Provide the [x, y] coordinate of the cell's center where the given text is located.  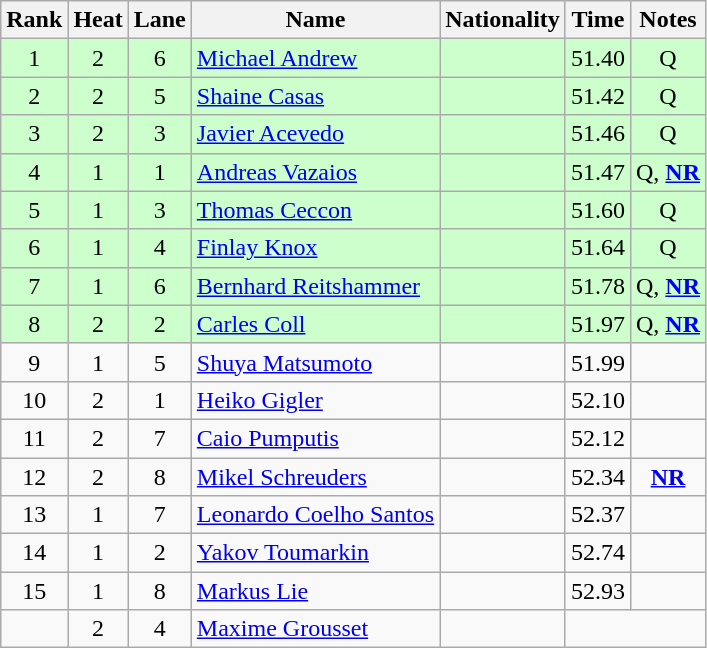
10 [34, 400]
51.42 [598, 96]
51.64 [598, 248]
13 [34, 515]
51.99 [598, 362]
Rank [34, 20]
Michael Andrew [315, 58]
Markus Lie [315, 591]
52.12 [598, 438]
52.93 [598, 591]
Finlay Knox [315, 248]
15 [34, 591]
51.46 [598, 134]
Nationality [503, 20]
Heat [98, 20]
Shaine Casas [315, 96]
Javier Acevedo [315, 134]
Mikel Schreuders [315, 477]
51.78 [598, 286]
Name [315, 20]
Maxime Grousset [315, 629]
Carles Coll [315, 324]
Shuya Matsumoto [315, 362]
51.47 [598, 172]
12 [34, 477]
9 [34, 362]
Thomas Ceccon [315, 210]
Heiko Gigler [315, 400]
52.10 [598, 400]
Notes [668, 20]
Yakov Toumarkin [315, 553]
NR [668, 477]
Time [598, 20]
Lane [160, 20]
14 [34, 553]
52.37 [598, 515]
Caio Pumputis [315, 438]
52.34 [598, 477]
11 [34, 438]
52.74 [598, 553]
51.60 [598, 210]
51.97 [598, 324]
Leonardo Coelho Santos [315, 515]
Bernhard Reitshammer [315, 286]
Andreas Vazaios [315, 172]
51.40 [598, 58]
